Scan for the cell matching the given text and deliver its (X, Y) coordinate at center. 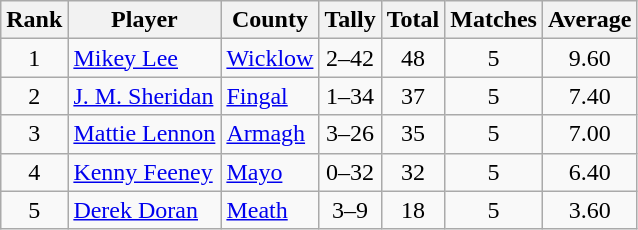
Fingal (270, 96)
2–42 (350, 58)
2 (34, 96)
Mattie Lennon (144, 134)
Matches (494, 20)
1–34 (350, 96)
J. M. Sheridan (144, 96)
7.40 (590, 96)
4 (34, 172)
3–9 (350, 210)
35 (413, 134)
37 (413, 96)
3.60 (590, 210)
Rank (34, 20)
Kenny Feeney (144, 172)
7.00 (590, 134)
Total (413, 20)
Meath (270, 210)
18 (413, 210)
0–32 (350, 172)
Average (590, 20)
Mikey Lee (144, 58)
County (270, 20)
9.60 (590, 58)
3 (34, 134)
Derek Doran (144, 210)
48 (413, 58)
6.40 (590, 172)
Armagh (270, 134)
Wicklow (270, 58)
1 (34, 58)
3–26 (350, 134)
Tally (350, 20)
32 (413, 172)
Mayo (270, 172)
Player (144, 20)
